From the cell containing the given text, extract its center point as [x, y] coordinate. 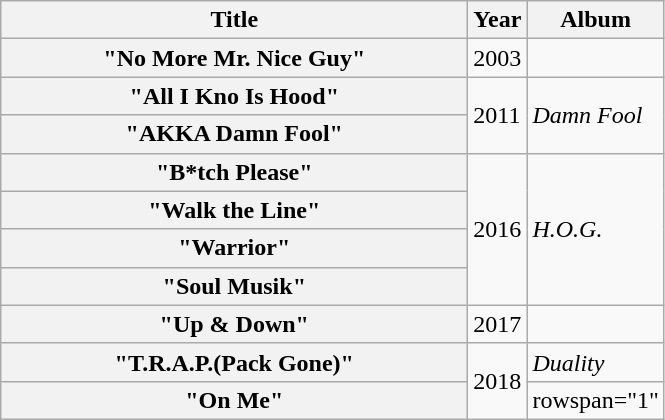
"Up & Down" [234, 324]
H.O.G. [596, 229]
"All I Kno Is Hood" [234, 96]
Duality [596, 362]
"B*tch Please" [234, 172]
"Warrior" [234, 248]
2018 [498, 381]
"No More Mr. Nice Guy" [234, 58]
"Soul Musik" [234, 286]
2017 [498, 324]
"T.R.A.P.(Pack Gone)" [234, 362]
2016 [498, 229]
"On Me" [234, 400]
Damn Fool [596, 115]
"AKKA Damn Fool" [234, 134]
2011 [498, 115]
2003 [498, 58]
Year [498, 20]
rowspan="1" [596, 400]
"Walk the Line" [234, 210]
Title [234, 20]
Album [596, 20]
